Provide the [x, y] coordinate of the cell's center where the given text is located.  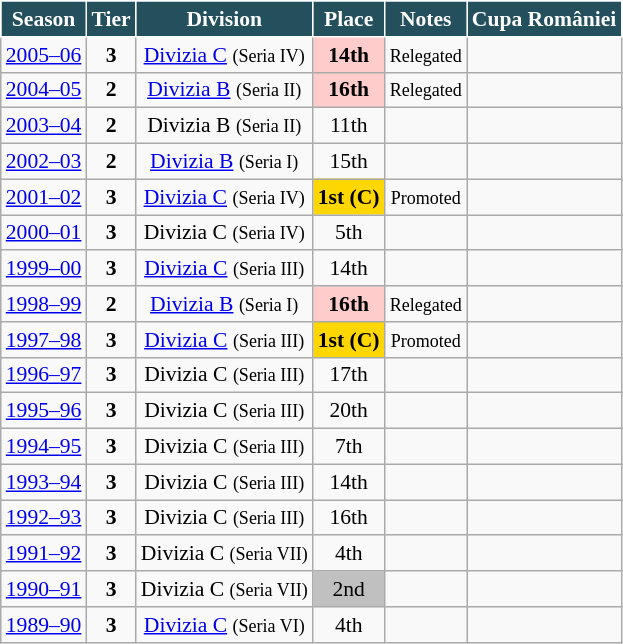
1995–96 [44, 411]
11th [349, 126]
Place [349, 19]
2001–02 [44, 197]
Divizia C (Seria VI) [224, 625]
1992–93 [44, 518]
2002–03 [44, 162]
1997–98 [44, 340]
2004–05 [44, 90]
Season [44, 19]
17th [349, 375]
Division [224, 19]
15th [349, 162]
2005–06 [44, 55]
20th [349, 411]
Notes [426, 19]
5th [349, 233]
7th [349, 447]
1990–91 [44, 589]
1989–90 [44, 625]
1991–92 [44, 554]
1998–99 [44, 304]
2nd [349, 589]
Tier [110, 19]
2000–01 [44, 233]
1996–97 [44, 375]
2003–04 [44, 126]
Cupa României [544, 19]
1994–95 [44, 447]
1999–00 [44, 269]
1993–94 [44, 482]
